Output the (X, Y) coordinate of the center of the cell containing the given text.  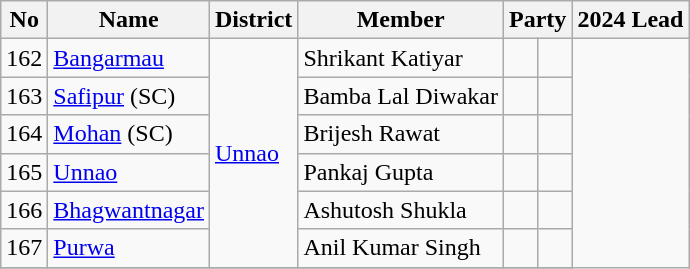
Shrikant Katiyar (401, 58)
2024 Lead (630, 20)
164 (24, 134)
166 (24, 210)
Brijesh Rawat (401, 134)
No (24, 20)
Party (538, 20)
Bamba Lal Diwakar (401, 96)
Member (401, 20)
Ashutosh Shukla (401, 210)
Purwa (129, 248)
Pankaj Gupta (401, 172)
163 (24, 96)
Bhagwantnagar (129, 210)
Safipur (SC) (129, 96)
165 (24, 172)
Anil Kumar Singh (401, 248)
Mohan (SC) (129, 134)
162 (24, 58)
Name (129, 20)
Bangarmau (129, 58)
District (253, 20)
167 (24, 248)
